Return [x, y] of the center of cell containing provided text 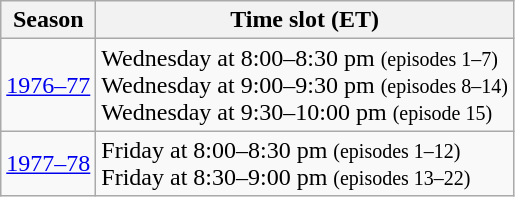
1977–78 [48, 164]
Wednesday at 8:00–8:30 pm (episodes 1–7)Wednesday at 9:00–9:30 pm (episodes 8–14)Wednesday at 9:30–10:00 pm (episode 15) [305, 85]
Season [48, 20]
Time slot (ET) [305, 20]
Friday at 8:00–8:30 pm (episodes 1–12)Friday at 8:30–9:00 pm (episodes 13–22) [305, 164]
1976–77 [48, 85]
